Return (X, Y) of the center of cell containing provided text 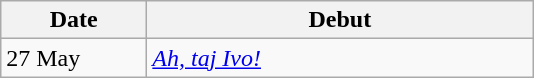
27 May (74, 58)
Date (74, 20)
Debut (340, 20)
Ah, taj Ivo! (340, 58)
